Extract the [x, y] coordinate from the center of the cell holding the provided text.  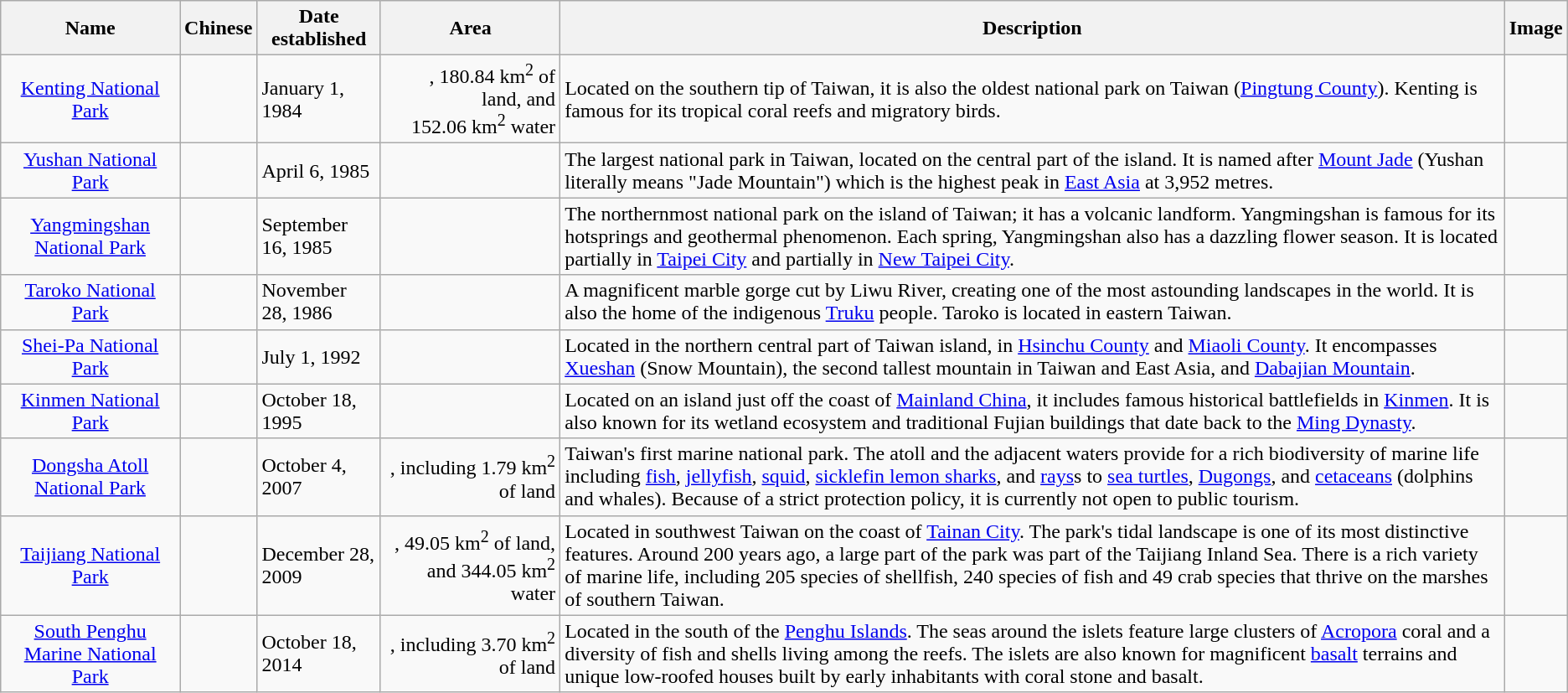
November 28, 1986 [319, 302]
Date established [319, 28]
, including 3.70 km2 of land [470, 654]
October 18, 2014 [319, 654]
Kinmen National Park [90, 411]
South Penghu Marine National Park [90, 654]
Name [90, 28]
December 28, 2009 [319, 565]
Area [470, 28]
Dongsha Atoll National Park [90, 477]
April 6, 1985 [319, 171]
Shei-Pa National Park [90, 357]
, 180.84 km2 of land, and 152.06 km2 water [470, 99]
Taijiang National Park [90, 565]
Chinese [219, 28]
October 4, 2007 [319, 477]
, including 1.79 km2 of land [470, 477]
Taroko National Park [90, 302]
Yangmingshan National Park [90, 236]
Image [1536, 28]
Yushan National Park [90, 171]
July 1, 1992 [319, 357]
September 16, 1985 [319, 236]
Description [1033, 28]
October 18, 1995 [319, 411]
Kenting National Park [90, 99]
, 49.05 km2 of land, and 344.05 km2 water [470, 565]
January 1, 1984 [319, 99]
